From the cell containing the given text, extract its center point as [X, Y] coordinate. 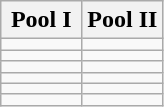
Pool II [122, 20]
Pool I [42, 20]
